Pinpoint the cell where the given text exists, returning its (X, Y) midpoint coordinate. 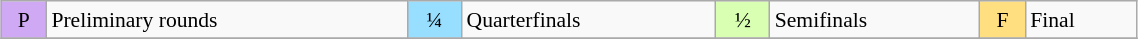
Semifinals (875, 20)
½ (743, 20)
P (24, 20)
Final (1081, 20)
Quarterfinals (589, 20)
F (1002, 20)
Preliminary rounds (226, 20)
¼ (435, 20)
